Pinpoint the cell where the given text exists, returning its [x, y] midpoint coordinate. 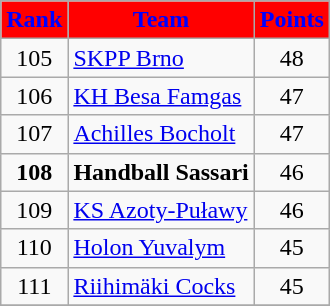
KH Besa Famgas [161, 96]
KS Azoty-Puławy [161, 210]
Handball Sassari [161, 172]
107 [34, 134]
111 [34, 286]
Riihimäki Cocks [161, 286]
106 [34, 96]
Achilles Bocholt [161, 134]
108 [34, 172]
SKPP Brno [161, 58]
Holon Yuvalym [161, 248]
110 [34, 248]
Team [161, 20]
109 [34, 210]
Rank [34, 20]
48 [292, 58]
Points [292, 20]
105 [34, 58]
